Detect which cell encompasses the target text, then output its (X, Y) center coordinate. 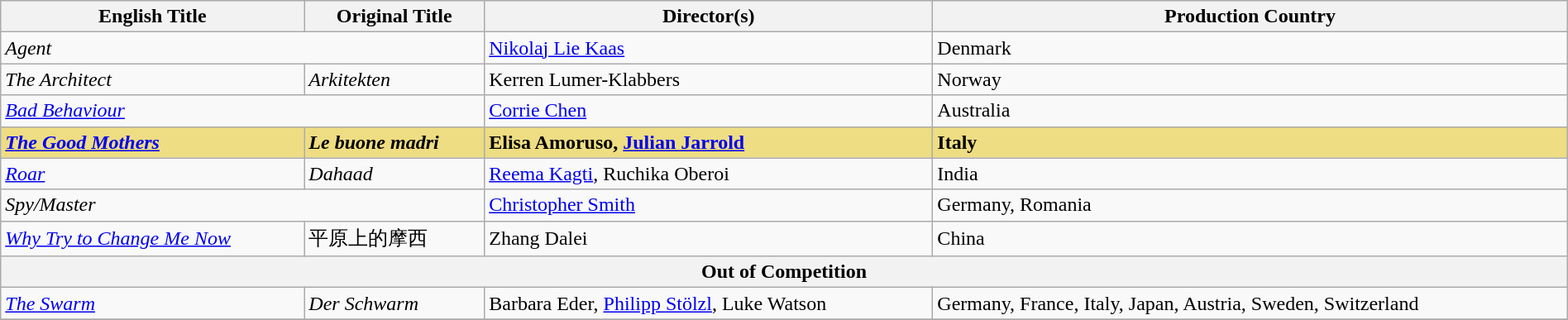
Denmark (1250, 48)
Dahaad (394, 174)
Roar (152, 174)
Production Country (1250, 17)
Original Title (394, 17)
Barbara Eder, Philipp Stölzl, Luke Watson (709, 303)
Out of Competition (784, 272)
Le buone madri (394, 142)
The Architect (152, 79)
The Swarm (152, 303)
Reema Kagti, Ruchika Oberoi (709, 174)
The Good Mothers (152, 142)
Germany, Romania (1250, 205)
Director(s) (709, 17)
Italy (1250, 142)
Der Schwarm (394, 303)
China (1250, 238)
Elisa Amoruso, Julian Jarrold (709, 142)
Agent (243, 48)
平原上的摩西 (394, 238)
Germany, France, Italy, Japan, Austria, Sweden, Switzerland (1250, 303)
Australia (1250, 111)
Corrie Chen (709, 111)
Christopher Smith (709, 205)
Arkitekten (394, 79)
Why Try to Change Me Now (152, 238)
English Title (152, 17)
Spy/Master (243, 205)
Norway (1250, 79)
Bad Behaviour (243, 111)
Kerren Lumer-Klabbers (709, 79)
Nikolaj Lie Kaas (709, 48)
Zhang Dalei (709, 238)
India (1250, 174)
